Find where the given text appears and provide that cell's center as (X, Y) coordinate. 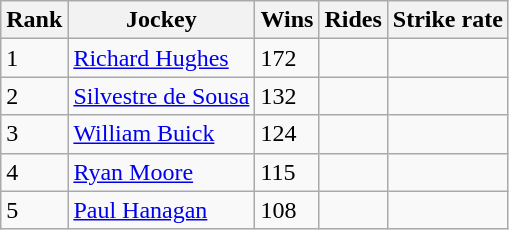
1 (34, 58)
3 (34, 134)
Strike rate (448, 20)
Paul Hanagan (162, 210)
5 (34, 210)
Wins (287, 20)
Richard Hughes (162, 58)
Rank (34, 20)
108 (287, 210)
Ryan Moore (162, 172)
4 (34, 172)
132 (287, 96)
Silvestre de Sousa (162, 96)
172 (287, 58)
124 (287, 134)
115 (287, 172)
Rides (353, 20)
2 (34, 96)
William Buick (162, 134)
Jockey (162, 20)
